Scan for the cell matching the given text and deliver its [x, y] coordinate at center. 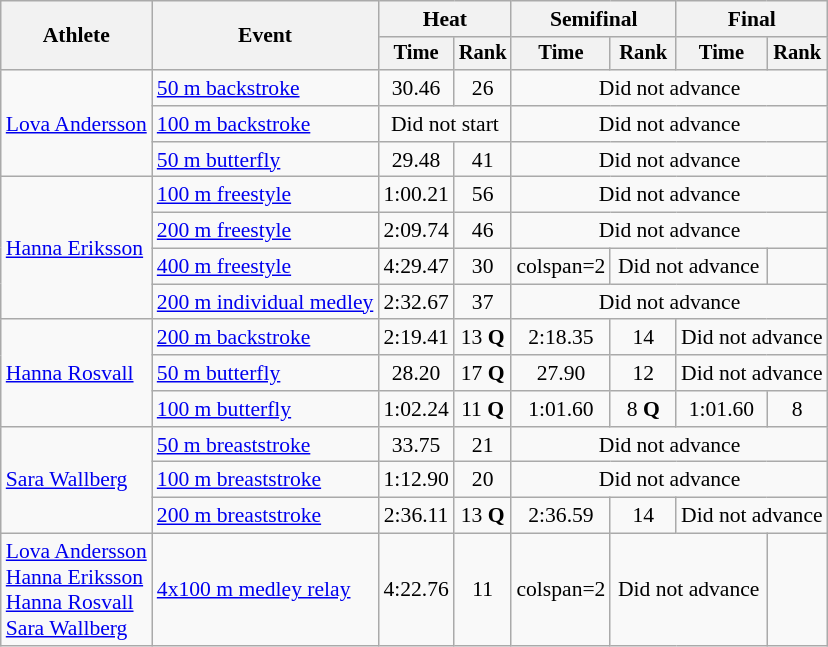
Athlete [76, 36]
2:19.41 [416, 338]
Event [266, 36]
400 m freestyle [266, 267]
20 [483, 480]
4:29.47 [416, 267]
50 m breaststroke [266, 445]
1:12.90 [416, 480]
Semifinal [594, 19]
46 [483, 231]
100 m breaststroke [266, 480]
29.48 [416, 160]
100 m freestyle [266, 195]
27.90 [560, 373]
200 m backstroke [266, 338]
Hanna Eriksson [76, 248]
12 [643, 373]
2:36.59 [560, 516]
2:09.74 [416, 231]
4x100 m medley relay [266, 590]
30 [483, 267]
200 m breaststroke [266, 516]
200 m individual medley [266, 302]
Lova Andersson [76, 124]
8 Q [643, 409]
26 [483, 88]
100 m butterfly [266, 409]
2:36.11 [416, 516]
8 [798, 409]
1:02.24 [416, 409]
17 Q [483, 373]
100 m backstroke [266, 124]
1:00.21 [416, 195]
11 [483, 590]
2:32.67 [416, 302]
50 m backstroke [266, 88]
200 m freestyle [266, 231]
11 Q [483, 409]
Lova AnderssonHanna ErikssonHanna RosvallSara Wallberg [76, 590]
4:22.76 [416, 590]
Sara Wallberg [76, 480]
2:18.35 [560, 338]
37 [483, 302]
33.75 [416, 445]
41 [483, 160]
Heat [444, 19]
21 [483, 445]
56 [483, 195]
Hanna Rosvall [76, 374]
Did not start [444, 124]
28.20 [416, 373]
Final [752, 19]
30.46 [416, 88]
